Pinpoint the cell where the given text exists, returning its (X, Y) midpoint coordinate. 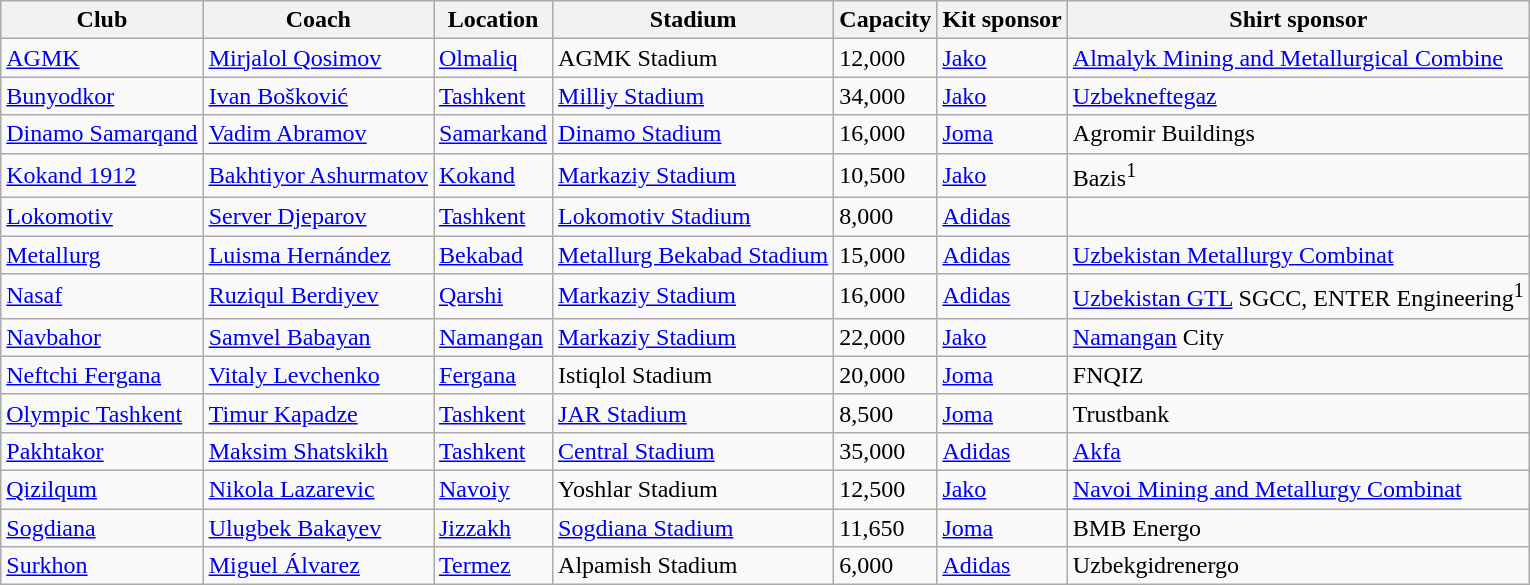
Termez (494, 566)
Miguel Álvarez (318, 566)
Maksim Shatskikh (318, 451)
Navoi Mining and Metallurgy Combinat (1298, 489)
Navbahor (102, 337)
Capacity (886, 20)
6,000 (886, 566)
Stadium (694, 20)
Yoshlar Stadium (694, 489)
Metallurg (102, 255)
AGMK Stadium (694, 58)
Trustbank (1298, 413)
Shirt sponsor (1298, 20)
Dinamo Samarqand (102, 134)
Ulugbek Bakayev (318, 528)
Milliy Stadium (694, 96)
8,000 (886, 217)
Kokand 1912 (102, 176)
Metallurg Bekabad Stadium (694, 255)
Location (494, 20)
Kokand (494, 176)
Olympic Tashkent (102, 413)
10,500 (886, 176)
Bekabad (494, 255)
Fergana (494, 375)
Istiqlol Stadium (694, 375)
Qarshi (494, 296)
Luisma Hernández (318, 255)
Kit sponsor (1002, 20)
Samarkand (494, 134)
Coach (318, 20)
Vitaly Levchenko (318, 375)
JAR Stadium (694, 413)
Olmaliq (494, 58)
Nasaf (102, 296)
Akfa (1298, 451)
Dinamo Stadium (694, 134)
Ruziqul Berdiyev (318, 296)
Central Stadium (694, 451)
Lokomotiv Stadium (694, 217)
Jizzakh (494, 528)
Uzbekneftegaz (1298, 96)
Nikola Lazarevic (318, 489)
Agromir Buildings (1298, 134)
Namangan (494, 337)
Ivan Bošković (318, 96)
Almalyk Mining and Metallurgical Combine (1298, 58)
12,500 (886, 489)
Uzbekgidrenergo (1298, 566)
Alpamish Stadium (694, 566)
Surkhon (102, 566)
12,000 (886, 58)
34,000 (886, 96)
Navoiy (494, 489)
Samvel Babayan (318, 337)
Namangan City (1298, 337)
Bazis1 (1298, 176)
Sogdiana (102, 528)
15,000 (886, 255)
Mirjalol Qosimov (318, 58)
Club (102, 20)
Timur Kapadze (318, 413)
Uzbekistan Metallurgy Combinat (1298, 255)
Vadim Abramov (318, 134)
Lokomotiv (102, 217)
AGMK (102, 58)
Server Djeparov (318, 217)
Pakhtakor (102, 451)
11,650 (886, 528)
8,500 (886, 413)
FNQIZ (1298, 375)
Sogdiana Stadium (694, 528)
Bunyodkor (102, 96)
Bakhtiyor Ashurmatov (318, 176)
Uzbekistan GTL SGCC, ENTER Engineering1 (1298, 296)
22,000 (886, 337)
20,000 (886, 375)
35,000 (886, 451)
BMB Energo (1298, 528)
Neftchi Fergana (102, 375)
Qizilqum (102, 489)
